Provide the [X, Y] coordinate of the cell's center where the given text is located.  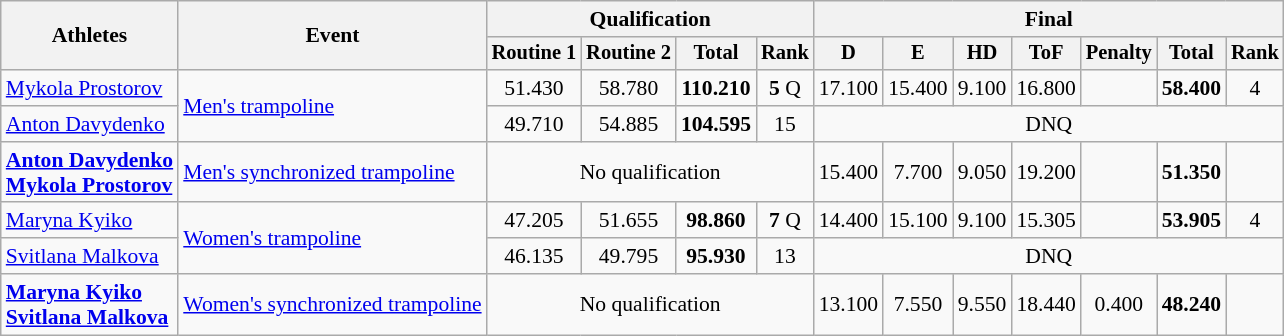
95.930 [716, 256]
51.655 [628, 221]
ToF [1046, 54]
Anton DavydenkoMykola Prostorov [90, 172]
9.550 [982, 304]
16.800 [1046, 88]
Mykola Prostorov [90, 88]
14.400 [848, 221]
Event [332, 36]
E [918, 54]
Routine 1 [534, 54]
Women's trampoline [332, 238]
53.905 [1192, 221]
18.440 [1046, 304]
49.710 [534, 124]
51.350 [1192, 172]
Men's trampoline [332, 106]
19.200 [1046, 172]
0.400 [1119, 304]
Men's synchronized trampoline [332, 172]
7.700 [918, 172]
17.100 [848, 88]
Svitlana Malkova [90, 256]
HD [982, 54]
51.430 [534, 88]
9.050 [982, 172]
7.550 [918, 304]
104.595 [716, 124]
58.780 [628, 88]
Maryna KyikoSvitlana Malkova [90, 304]
49.795 [628, 256]
5 Q [785, 88]
15.100 [918, 221]
46.135 [534, 256]
13 [785, 256]
Maryna Kyiko [90, 221]
47.205 [534, 221]
Final [1049, 19]
Anton Davydenko [90, 124]
Women's synchronized trampoline [332, 304]
Athletes [90, 36]
Penalty [1119, 54]
110.210 [716, 88]
58.400 [1192, 88]
15 [785, 124]
15.305 [1046, 221]
7 Q [785, 221]
13.100 [848, 304]
Routine 2 [628, 54]
54.885 [628, 124]
48.240 [1192, 304]
98.860 [716, 221]
Qualification [650, 19]
D [848, 54]
